For the text-containing cell, return its midpoint in (X, Y) coordinate format. 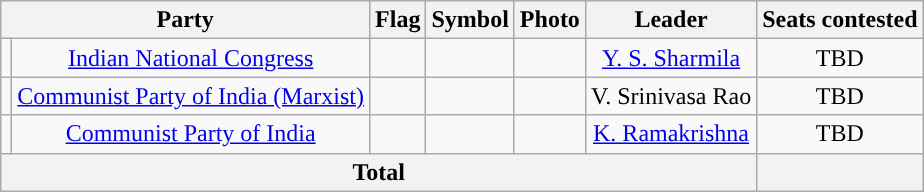
Leader (670, 20)
Party (186, 20)
Total (379, 172)
Communist Party of India (191, 134)
K. Ramakrishna (670, 134)
Photo (550, 20)
Seats contested (840, 20)
V. Srinivasa Rao (670, 96)
Symbol (470, 20)
Flag (398, 20)
Communist Party of India (Marxist) (191, 96)
Indian National Congress (191, 58)
Y. S. Sharmila (670, 58)
